Return (x, y) of the center of cell containing provided text 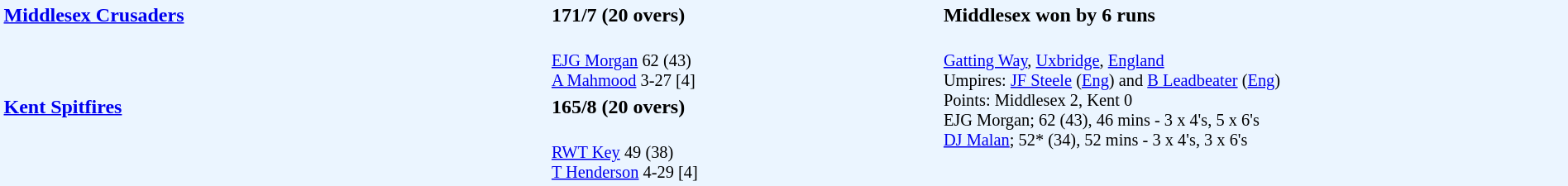
RWT Key 49 (38) T Henderson 4-29 [4] (744, 152)
165/8 (20 overs) (744, 107)
Kent Spitfires (275, 139)
171/7 (20 overs) (744, 15)
EJG Morgan 62 (43) A Mahmood 3-27 [4] (744, 61)
Middlesex Crusaders (275, 47)
Middlesex won by 6 runs (1254, 15)
